From the cell containing the given text, extract its center point as [x, y] coordinate. 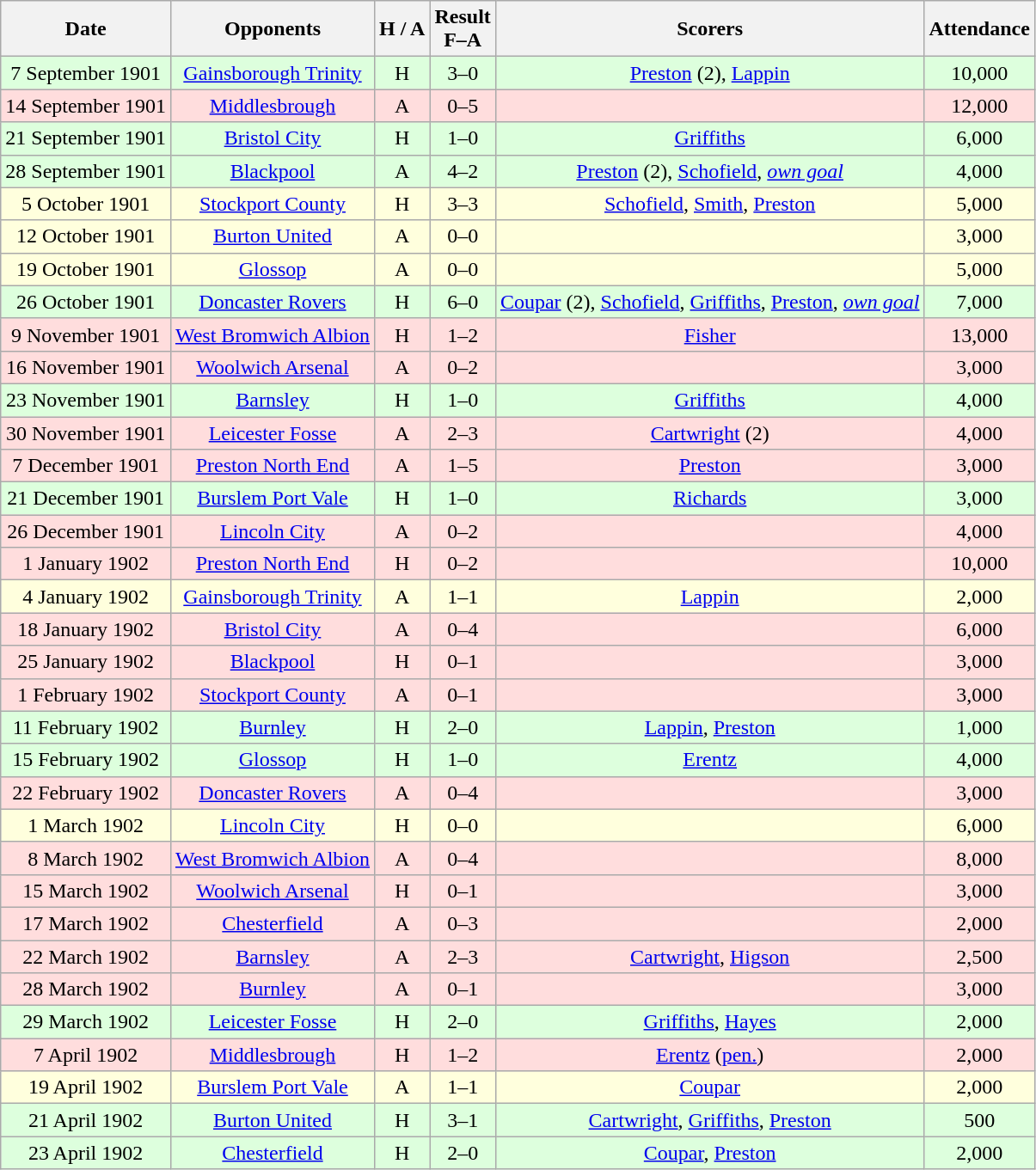
Coupar, Preston [710, 1153]
0–5 [463, 106]
15 March 1902 [86, 891]
Opponents [272, 29]
26 October 1901 [86, 302]
7 September 1901 [86, 73]
Erentz (pen.) [710, 1055]
29 March 1902 [86, 1022]
14 September 1901 [86, 106]
7,000 [979, 302]
Preston (2), Lappin [710, 73]
22 February 1902 [86, 793]
26 December 1901 [86, 531]
1 March 1902 [86, 825]
3–3 [463, 204]
Erentz [710, 760]
4 January 1902 [86, 597]
4–2 [463, 171]
9 November 1901 [86, 334]
28 September 1901 [86, 171]
23 April 1902 [86, 1153]
1–5 [463, 466]
Lappin [710, 597]
ResultF–A [463, 29]
Griffiths, Hayes [710, 1022]
1 February 1902 [86, 695]
Attendance [979, 29]
21 December 1901 [86, 499]
6–0 [463, 302]
Coupar (2), Schofield, Griffiths, Preston, own goal [710, 302]
2,500 [979, 957]
7 April 1902 [86, 1055]
18 January 1902 [86, 629]
21 September 1901 [86, 138]
Schofield, Smith, Preston [710, 204]
13,000 [979, 334]
23 November 1901 [86, 400]
1,000 [979, 727]
7 December 1901 [86, 466]
19 April 1902 [86, 1087]
15 February 1902 [86, 760]
16 November 1901 [86, 367]
H / A [402, 29]
30 November 1901 [86, 432]
Cartwright, Higson [710, 957]
Fisher [710, 334]
Richards [710, 499]
25 January 1902 [86, 662]
17 March 1902 [86, 923]
12,000 [979, 106]
Preston (2), Schofield, own goal [710, 171]
21 April 1902 [86, 1120]
8,000 [979, 858]
8 March 1902 [86, 858]
Date [86, 29]
Scorers [710, 29]
Cartwright (2) [710, 432]
Lappin, Preston [710, 727]
Cartwright, Griffiths, Preston [710, 1120]
3–1 [463, 1120]
3–0 [463, 73]
22 March 1902 [86, 957]
Preston [710, 466]
1 January 1902 [86, 564]
0–3 [463, 923]
Coupar [710, 1087]
11 February 1902 [86, 727]
28 March 1902 [86, 989]
5 October 1901 [86, 204]
500 [979, 1120]
12 October 1901 [86, 236]
19 October 1901 [86, 269]
